Extract the [x, y] coordinate from the center of the cell holding the provided text.  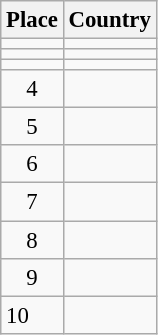
Place [32, 20]
5 [32, 127]
10 [32, 315]
8 [32, 240]
4 [32, 89]
9 [32, 277]
6 [32, 165]
Country [110, 20]
7 [32, 202]
